Search for the cell housing the specified text and yield its (X, Y) center coordinate. 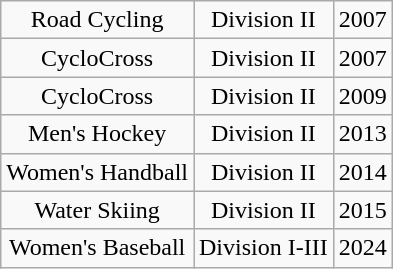
2014 (362, 172)
2013 (362, 134)
Division I-III (264, 248)
2024 (362, 248)
2009 (362, 96)
Road Cycling (98, 20)
Water Skiing (98, 210)
Women's Handball (98, 172)
Women's Baseball (98, 248)
2015 (362, 210)
Men's Hockey (98, 134)
